Provide the [x, y] coordinate of the cell's center where the given text is located.  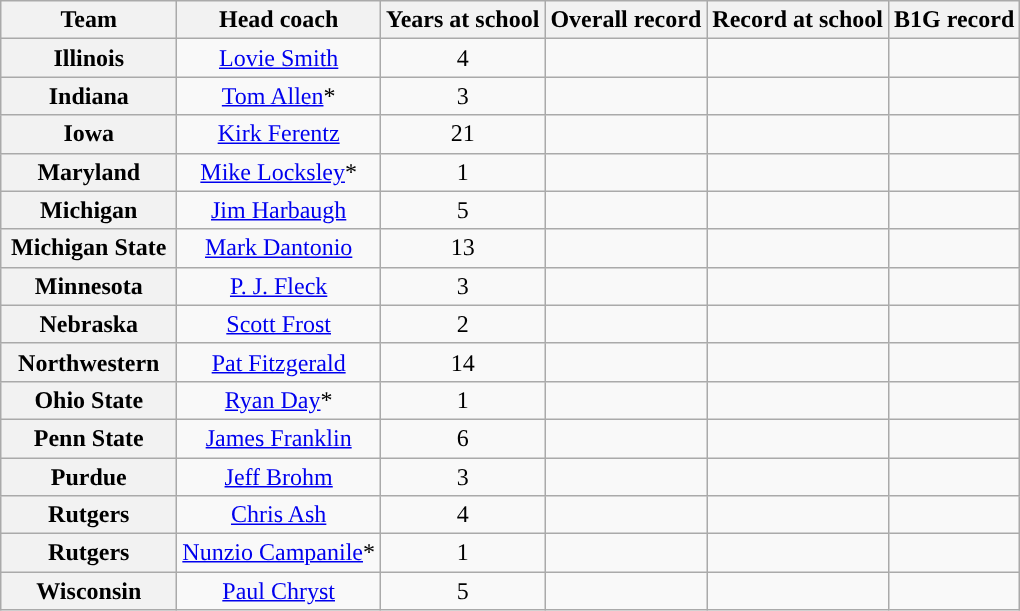
Team [89, 20]
Years at school [463, 20]
P. J. Fleck [279, 286]
Mark Dantonio [279, 248]
Head coach [279, 20]
Overall record [626, 20]
2 [463, 324]
Nebraska [89, 324]
Illinois [89, 58]
Ohio State [89, 400]
Pat Fitzgerald [279, 362]
Iowa [89, 134]
Lovie Smith [279, 58]
Jeff Brohm [279, 477]
Michigan State [89, 248]
Maryland [89, 172]
Scott Frost [279, 324]
Northwestern [89, 362]
13 [463, 248]
Penn State [89, 438]
Nunzio Campanile* [279, 553]
Michigan [89, 210]
Jim Harbaugh [279, 210]
Mike Locksley* [279, 172]
Kirk Ferentz [279, 134]
Minnesota [89, 286]
Record at school [798, 20]
James Franklin [279, 438]
14 [463, 362]
Wisconsin [89, 591]
Chris Ash [279, 515]
Indiana [89, 96]
6 [463, 438]
21 [463, 134]
B1G record [954, 20]
Ryan Day* [279, 400]
Tom Allen* [279, 96]
Paul Chryst [279, 591]
Purdue [89, 477]
